Find where the given text appears and provide that cell's center as [x, y] coordinate. 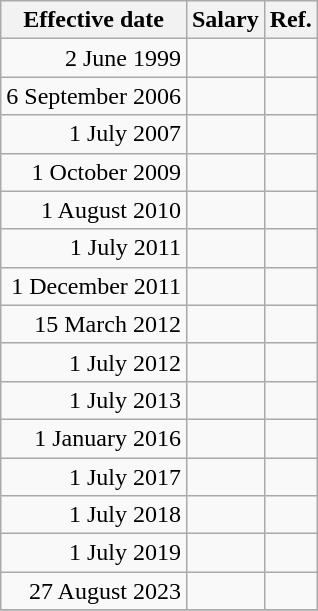
1 January 2016 [94, 438]
1 July 2019 [94, 553]
Ref. [290, 20]
1 August 2010 [94, 210]
1 July 2017 [94, 477]
2 June 1999 [94, 58]
1 July 2007 [94, 134]
1 July 2018 [94, 515]
1 October 2009 [94, 172]
1 July 2013 [94, 400]
27 August 2023 [94, 591]
1 December 2011 [94, 286]
1 July 2011 [94, 248]
Salary [225, 20]
6 September 2006 [94, 96]
Effective date [94, 20]
15 March 2012 [94, 324]
1 July 2012 [94, 362]
